Detect which cell encompasses the target text, then output its [X, Y] center coordinate. 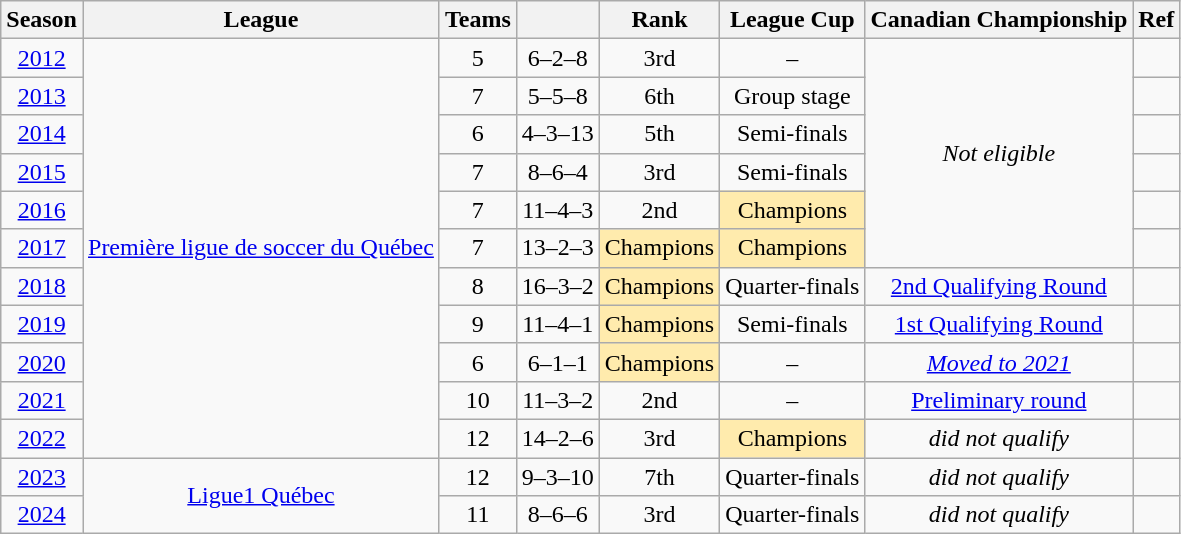
1st Qualifying Round [999, 324]
11–4–1 [558, 324]
11 [478, 515]
5–5–8 [558, 96]
2022 [42, 438]
2nd Qualifying Round [999, 286]
2017 [42, 248]
Teams [478, 20]
Season [42, 20]
2016 [42, 210]
Canadian Championship [999, 20]
5 [478, 58]
8–6–6 [558, 515]
2021 [42, 400]
8 [478, 286]
11–4–3 [558, 210]
Group stage [792, 96]
2015 [42, 172]
2013 [42, 96]
2014 [42, 134]
Rank [659, 20]
6–2–8 [558, 58]
2019 [42, 324]
Ref [1156, 20]
6th [659, 96]
2024 [42, 515]
14–2–6 [558, 438]
9 [478, 324]
Première ligue de soccer du Québec [260, 248]
Moved to 2021 [999, 362]
Not eligible [999, 153]
4–3–13 [558, 134]
7th [659, 477]
2023 [42, 477]
Ligue1 Québec [260, 496]
11–3–2 [558, 400]
5th [659, 134]
Preliminary round [999, 400]
13–2–3 [558, 248]
10 [478, 400]
2018 [42, 286]
8–6–4 [558, 172]
16–3–2 [558, 286]
2012 [42, 58]
League [260, 20]
League Cup [792, 20]
9–3–10 [558, 477]
2020 [42, 362]
6–1–1 [558, 362]
